Search for the cell housing the specified text and yield its (x, y) center coordinate. 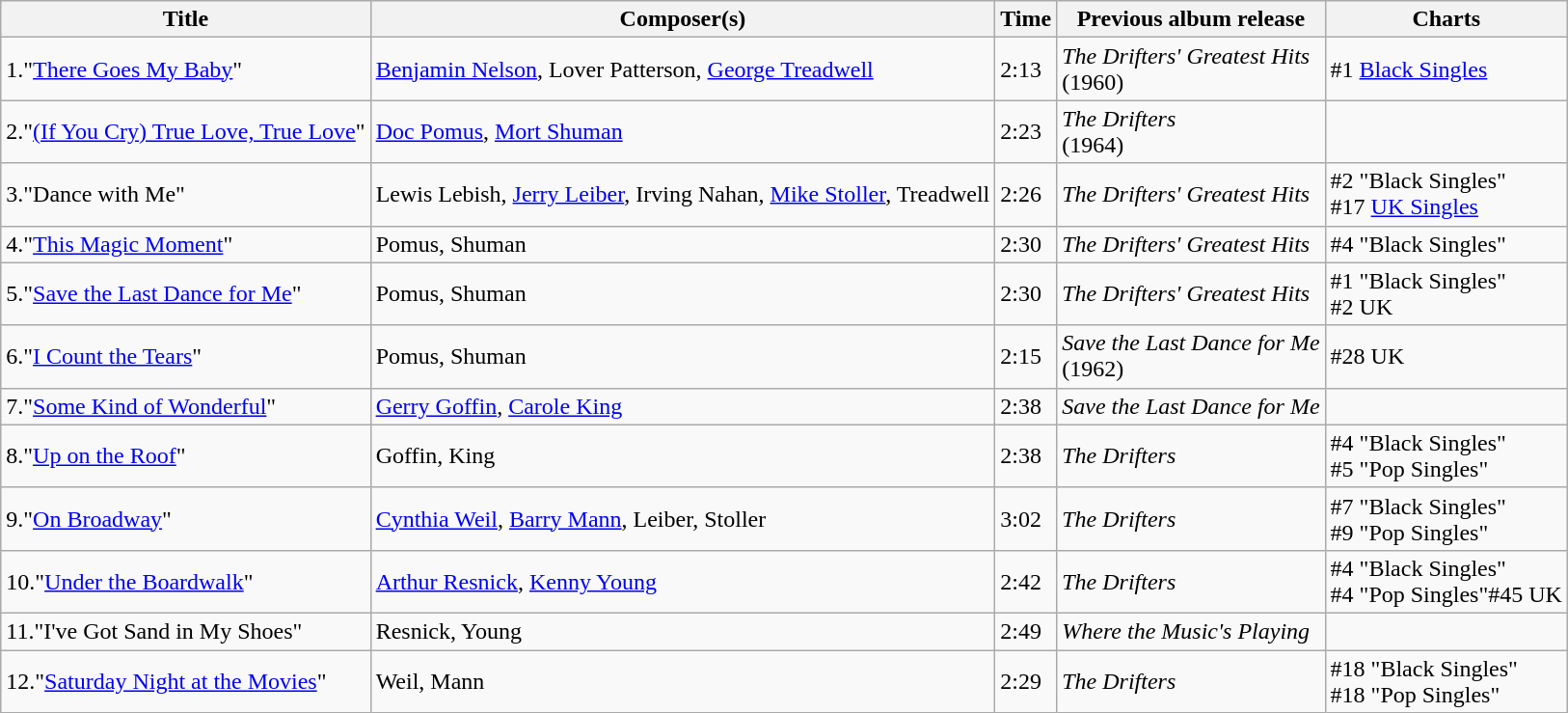
Resnick, Young (683, 631)
#1 "Black Singles"#2 UK (1446, 293)
Doc Pomus, Mort Shuman (683, 131)
#2 "Black Singles"#17 UK Singles (1446, 195)
#18 "Black Singles"#18 "Pop Singles" (1446, 681)
Previous album release (1191, 19)
Benjamin Nelson, Lover Patterson, George Treadwell (683, 69)
#7 "Black Singles"#9 "Pop Singles" (1446, 519)
11."I've Got Sand in My Shoes" (185, 631)
Title (185, 19)
6."I Count the Tears" (185, 357)
7."Some Kind of Wonderful" (185, 406)
2:42 (1026, 581)
Lewis Lebish, Jerry Leiber, Irving Nahan, Mike Stoller, Treadwell (683, 195)
3."Dance with Me" (185, 195)
Gerry Goffin, Carole King (683, 406)
Save the Last Dance for Me(1962) (1191, 357)
Weil, Mann (683, 681)
#4 "Black Singles" (1446, 244)
2:29 (1026, 681)
The Drifters(1964) (1191, 131)
3:02 (1026, 519)
2:26 (1026, 195)
4."This Magic Moment" (185, 244)
2."(If You Cry) True Love, True Love" (185, 131)
#4 "Black Singles"#5 "Pop Singles" (1446, 455)
Charts (1446, 19)
#28 UK (1446, 357)
2:49 (1026, 631)
Cynthia Weil, Barry Mann, Leiber, Stoller (683, 519)
Goffin, King (683, 455)
Time (1026, 19)
The Drifters' Greatest Hits(1960) (1191, 69)
10."Under the Boardwalk" (185, 581)
Composer(s) (683, 19)
Arthur Resnick, Kenny Young (683, 581)
2:13 (1026, 69)
#1 Black Singles (1446, 69)
5."Save the Last Dance for Me" (185, 293)
8."Up on the Roof" (185, 455)
12."Saturday Night at the Movies" (185, 681)
Where the Music's Playing (1191, 631)
Save the Last Dance for Me (1191, 406)
2:15 (1026, 357)
#4 "Black Singles"#4 "Pop Singles"#45 UK (1446, 581)
9."On Broadway" (185, 519)
1."There Goes My Baby" (185, 69)
2:23 (1026, 131)
